Scan for the cell matching the given text and deliver its [X, Y] coordinate at center. 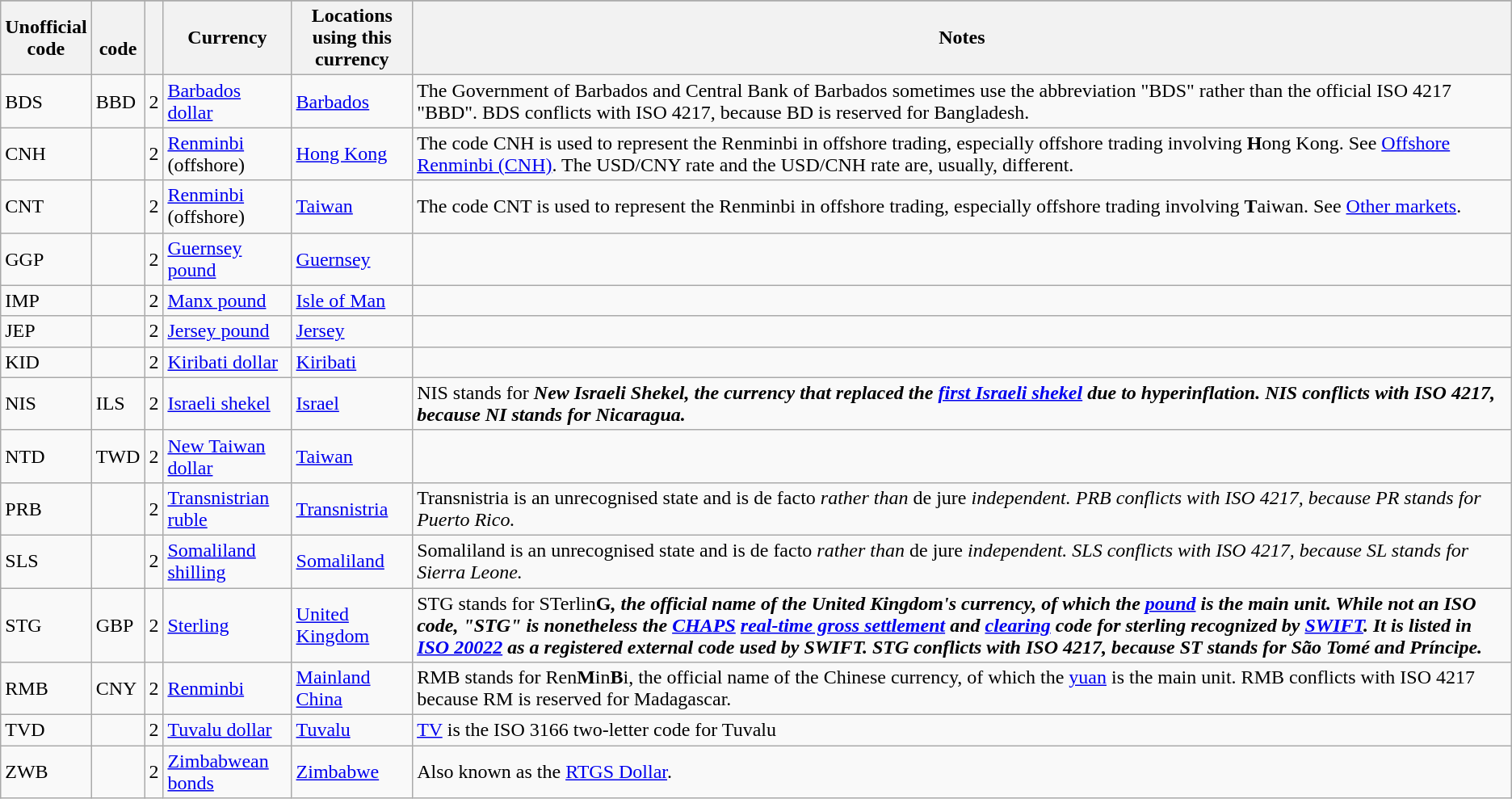
Israel [352, 404]
STG [46, 625]
TV is the ISO 3166 two-letter code for Tuvalu [963, 730]
Guernsey [352, 259]
CNH [46, 153]
Jersey [352, 331]
IMP [46, 301]
United Kingdom [352, 625]
Israeli shekel [228, 404]
Kiribati [352, 362]
Barbados dollar [228, 102]
Sterling [228, 625]
Jersey pound [228, 331]
Zimbabwean bonds [228, 772]
Mainland China [352, 688]
Locations using this currency [352, 38]
Guernsey pound [228, 259]
GBP [118, 625]
Renminbi [228, 688]
NTD [46, 456]
Kiribati dollar [228, 362]
KID [46, 362]
Also known as the RTGS Dollar. [963, 772]
Barbados [352, 102]
GGP [46, 259]
New Taiwan dollar [228, 456]
NIS [46, 404]
Tuvalu dollar [228, 730]
RMB [46, 688]
The code CNT is used to represent the Renminbi in offshore trading, especially offshore trading involving Taiwan. See Other markets. [963, 207]
BBD [118, 102]
ILS [118, 404]
Tuvalu [352, 730]
Notes [963, 38]
ZWB [46, 772]
Unofficialcode [46, 38]
Currency [228, 38]
Isle of Man [352, 301]
BDS [46, 102]
Transnistria [352, 509]
SLS [46, 561]
Hong Kong [352, 153]
JEP [46, 331]
CNT [46, 207]
CNY [118, 688]
code [118, 38]
Transnistrian ruble [228, 509]
Somaliland shilling [228, 561]
TWD [118, 456]
TVD [46, 730]
PRB [46, 509]
Manx pound [228, 301]
Somaliland is an unrecognised state and is de facto rather than de jure independent. SLS conflicts with ISO 4217, because SL stands for Sierra Leone. [963, 561]
Somaliland [352, 561]
Zimbabwe [352, 772]
